Pinpoint the cell where the given text exists, returning its [X, Y] midpoint coordinate. 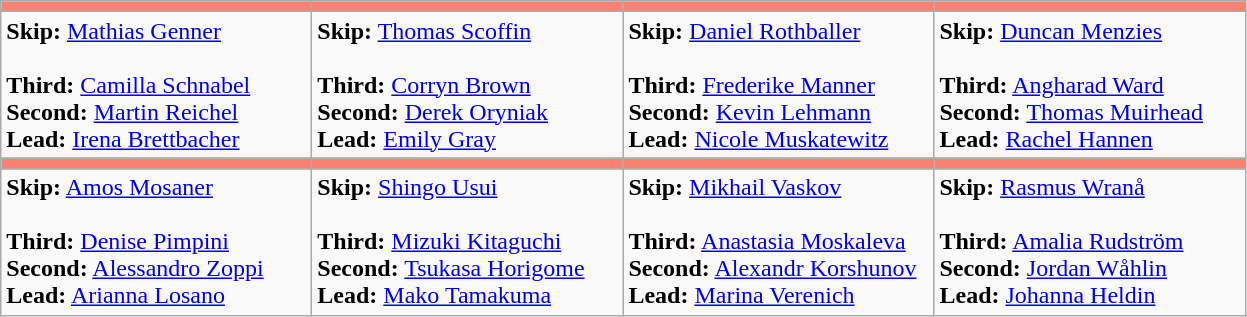
Skip: Rasmus WranåThird: Amalia Rudström Second: Jordan Wåhlin Lead: Johanna Heldin [1090, 242]
Skip: Mathias GennerThird: Camilla Schnabel Second: Martin Reichel Lead: Irena Brettbacher [156, 85]
Skip: Daniel RothballerThird: Frederike Manner Second: Kevin Lehmann Lead: Nicole Muskatewitz [778, 85]
Skip: Shingo UsuiThird: Mizuki Kitaguchi Second: Tsukasa Horigome Lead: Mako Tamakuma [468, 242]
Skip: Mikhail VaskovThird: Anastasia Moskaleva Second: Alexandr Korshunov Lead: Marina Verenich [778, 242]
Skip: Thomas ScoffinThird: Corryn Brown Second: Derek Oryniak Lead: Emily Gray [468, 85]
Skip: Amos MosanerThird: Denise Pimpini Second: Alessandro Zoppi Lead: Arianna Losano [156, 242]
Skip: Duncan MenziesThird: Angharad Ward Second: Thomas Muirhead Lead: Rachel Hannen [1090, 85]
